Output the [X, Y] coordinate of the center of the cell containing the given text.  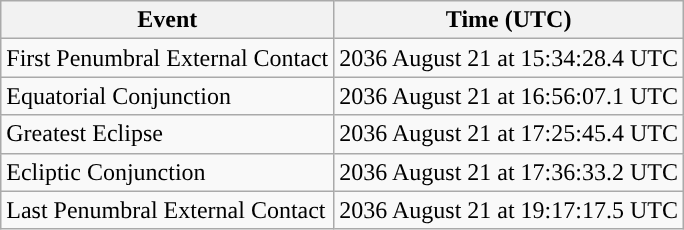
Equatorial Conjunction [168, 96]
2036 August 21 at 16:56:07.1 UTC [509, 96]
Event [168, 20]
Greatest Eclipse [168, 134]
2036 August 21 at 19:17:17.5 UTC [509, 210]
Ecliptic Conjunction [168, 172]
2036 August 21 at 17:25:45.4 UTC [509, 134]
First Penumbral External Contact [168, 58]
2036 August 21 at 17:36:33.2 UTC [509, 172]
Last Penumbral External Contact [168, 210]
Time (UTC) [509, 20]
2036 August 21 at 15:34:28.4 UTC [509, 58]
